Search for the cell housing the specified text and yield its [X, Y] center coordinate. 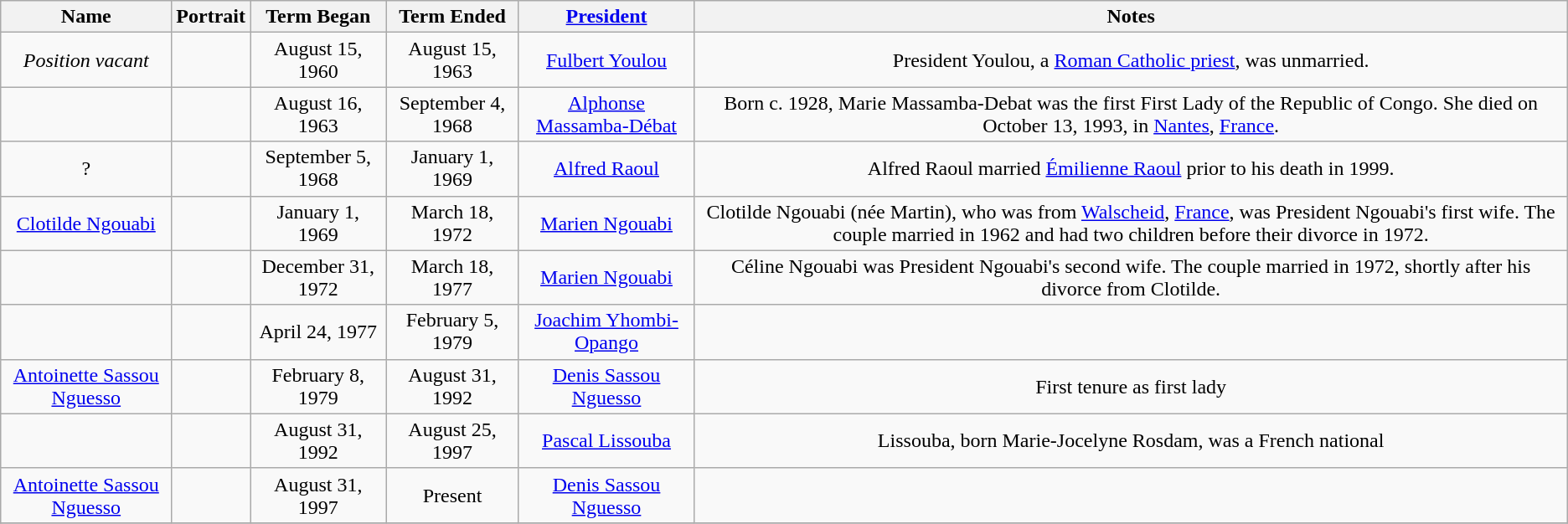
February 5, 1979 [452, 331]
Present [452, 496]
Term Ended [452, 17]
President [606, 17]
February 8, 1979 [318, 387]
? [86, 169]
Term Began [318, 17]
August 31, 1997 [318, 496]
Joachim Yhombi-Opango [606, 331]
Lissouba, born Marie-Jocelyne Rosdam, was a French national [1131, 440]
Born c. 1928, Marie Massamba-Debat was the first First Lady of the Republic of Congo. She died on October 13, 1993, in Nantes, France. [1131, 114]
Céline Ngouabi was President Ngouabi's second wife. The couple married in 1972, shortly after his divorce from Clotilde. [1131, 278]
Clotilde Ngouabi [86, 223]
Pascal Lissouba [606, 440]
President Youlou, a Roman Catholic priest, was unmarried. [1131, 60]
Position vacant [86, 60]
August 25, 1997 [452, 440]
August 15, 1960 [318, 60]
March 18, 1977 [452, 278]
Alphonse Massamba-Débat [606, 114]
April 24, 1977 [318, 331]
First tenure as first lady [1131, 387]
Alfred Raoul married Émilienne Raoul prior to his death in 1999. [1131, 169]
Notes [1131, 17]
September 5, 1968 [318, 169]
September 4, 1968 [452, 114]
December 31, 1972 [318, 278]
Name [86, 17]
Alfred Raoul [606, 169]
August 15, 1963 [452, 60]
August 16, 1963 [318, 114]
Fulbert Youlou [606, 60]
March 18, 1972 [452, 223]
Portrait [211, 17]
